Extract the [x, y] coordinate from the center of the cell holding the provided text.  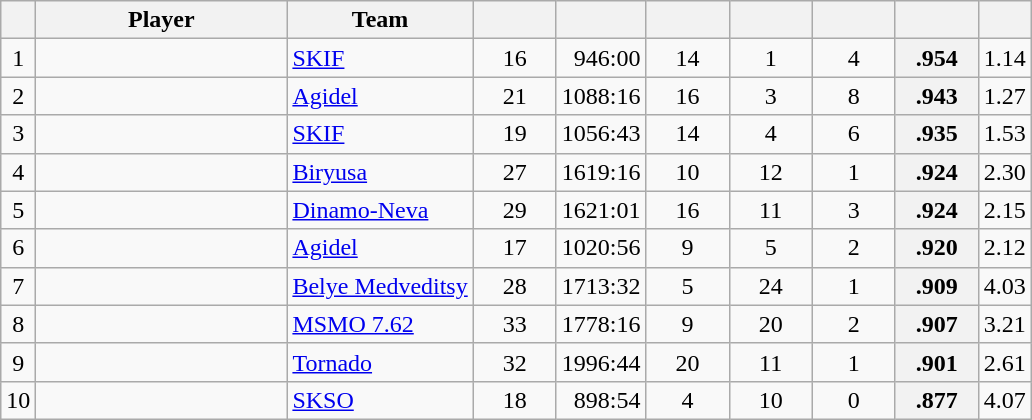
18 [514, 400]
19 [514, 134]
1.27 [1004, 96]
1621:01 [601, 210]
946:00 [601, 58]
1.53 [1004, 134]
28 [514, 286]
0 [854, 400]
Dinamo-Neva [380, 210]
1088:16 [601, 96]
SKSO [380, 400]
33 [514, 324]
Tornado [380, 362]
4.03 [1004, 286]
.943 [936, 96]
1996:44 [601, 362]
4.07 [1004, 400]
1020:56 [601, 248]
Biryusa [380, 172]
1778:16 [601, 324]
1.14 [1004, 58]
29 [514, 210]
Belye Medveditsy [380, 286]
2.30 [1004, 172]
3.21 [1004, 324]
.909 [936, 286]
7 [18, 286]
2.61 [1004, 362]
Player [162, 20]
.935 [936, 134]
.901 [936, 362]
.877 [936, 400]
.954 [936, 58]
1713:32 [601, 286]
MSMO 7.62 [380, 324]
2.15 [1004, 210]
898:54 [601, 400]
.920 [936, 248]
1619:16 [601, 172]
32 [514, 362]
21 [514, 96]
12 [770, 172]
24 [770, 286]
Team [380, 20]
17 [514, 248]
.907 [936, 324]
1056:43 [601, 134]
27 [514, 172]
2.12 [1004, 248]
